Determine the [x, y] coordinate at the center of the cell enclosing the given text.  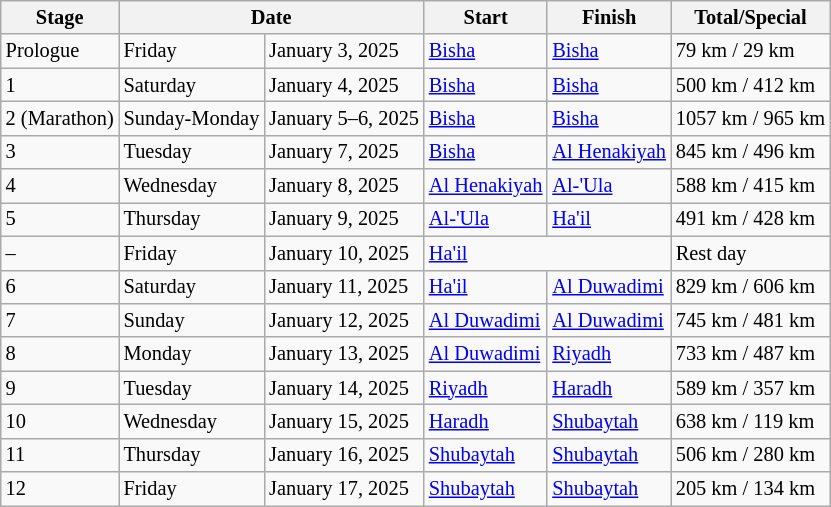
January 7, 2025 [344, 152]
79 km / 29 km [750, 51]
1 [60, 85]
January 8, 2025 [344, 186]
January 4, 2025 [344, 85]
10 [60, 421]
9 [60, 388]
205 km / 134 km [750, 489]
January 14, 2025 [344, 388]
6 [60, 287]
733 km / 487 km [750, 354]
January 13, 2025 [344, 354]
638 km / 119 km [750, 421]
January 3, 2025 [344, 51]
January 10, 2025 [344, 253]
4 [60, 186]
3 [60, 152]
– [60, 253]
5 [60, 219]
Total/Special [750, 17]
January 17, 2025 [344, 489]
January 11, 2025 [344, 287]
Prologue [60, 51]
8 [60, 354]
588 km / 415 km [750, 186]
Date [272, 17]
Finish [608, 17]
7 [60, 320]
845 km / 496 km [750, 152]
January 15, 2025 [344, 421]
Monday [192, 354]
506 km / 280 km [750, 455]
January 16, 2025 [344, 455]
589 km / 357 km [750, 388]
491 km / 428 km [750, 219]
January 5–6, 2025 [344, 118]
Stage [60, 17]
Rest day [750, 253]
Sunday [192, 320]
829 km / 606 km [750, 287]
12 [60, 489]
January 9, 2025 [344, 219]
Start [486, 17]
745 km / 481 km [750, 320]
500 km / 412 km [750, 85]
January 12, 2025 [344, 320]
Sunday-Monday [192, 118]
11 [60, 455]
2 (Marathon) [60, 118]
1057 km / 965 km [750, 118]
